For the text-containing cell, return its midpoint in (X, Y) coordinate format. 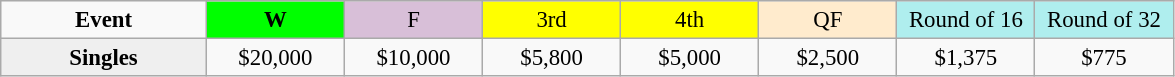
QF (828, 20)
$10,000 (413, 58)
Round of 32 (1104, 20)
$5,800 (552, 58)
F (413, 20)
Round of 16 (966, 20)
$2,500 (828, 58)
Event (104, 20)
3rd (552, 20)
$775 (1104, 58)
4th (690, 20)
$5,000 (690, 58)
W (275, 20)
Singles (104, 58)
$20,000 (275, 58)
$1,375 (966, 58)
